Find where the given text appears and provide that cell's center as (X, Y) coordinate. 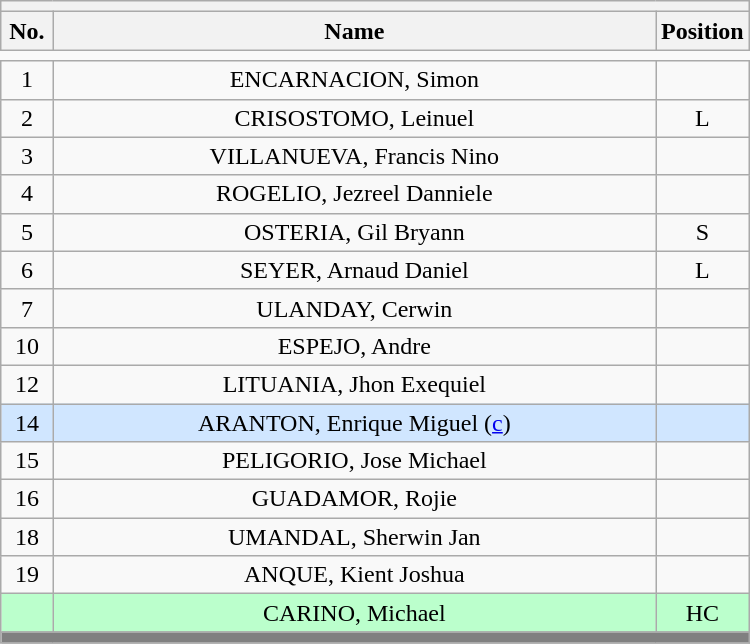
2 (27, 118)
5 (27, 232)
S (703, 232)
6 (27, 270)
19 (27, 575)
No. (27, 31)
SEYER, Arnaud Daniel (354, 270)
ULANDAY, Cerwin (354, 308)
1 (27, 80)
10 (27, 346)
Name (354, 31)
CARINO, Michael (354, 613)
ENCARNACION, Simon (354, 80)
4 (27, 194)
OSTERIA, Gil Bryann (354, 232)
14 (27, 423)
ROGELIO, Jezreel Danniele (354, 194)
ESPEJO, Andre (354, 346)
12 (27, 384)
GUADAMOR, Rojie (354, 499)
18 (27, 537)
HC (703, 613)
VILLANUEVA, Francis Nino (354, 156)
15 (27, 461)
3 (27, 156)
CRISOSTOMO, Leinuel (354, 118)
UMANDAL, Sherwin Jan (354, 537)
ANQUE, Kient Joshua (354, 575)
ARANTON, Enrique Miguel (c) (354, 423)
7 (27, 308)
Position (703, 31)
PELIGORIO, Jose Michael (354, 461)
LITUANIA, Jhon Exequiel (354, 384)
16 (27, 499)
